Detect which cell encompasses the target text, then output its [X, Y] center coordinate. 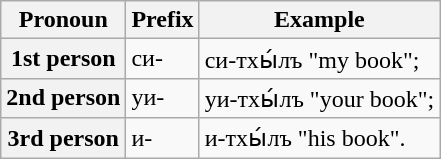
Example [320, 20]
и-тхы́лъ "his book". [320, 138]
уи-тхы́лъ "your book"; [320, 98]
Pronoun [64, 20]
си-тхы́лъ "my book"; [320, 59]
си- [162, 59]
3rd person [64, 138]
уи- [162, 98]
Prefix [162, 20]
2nd person [64, 98]
и- [162, 138]
1st person [64, 59]
